Detect which cell encompasses the target text, then output its (x, y) center coordinate. 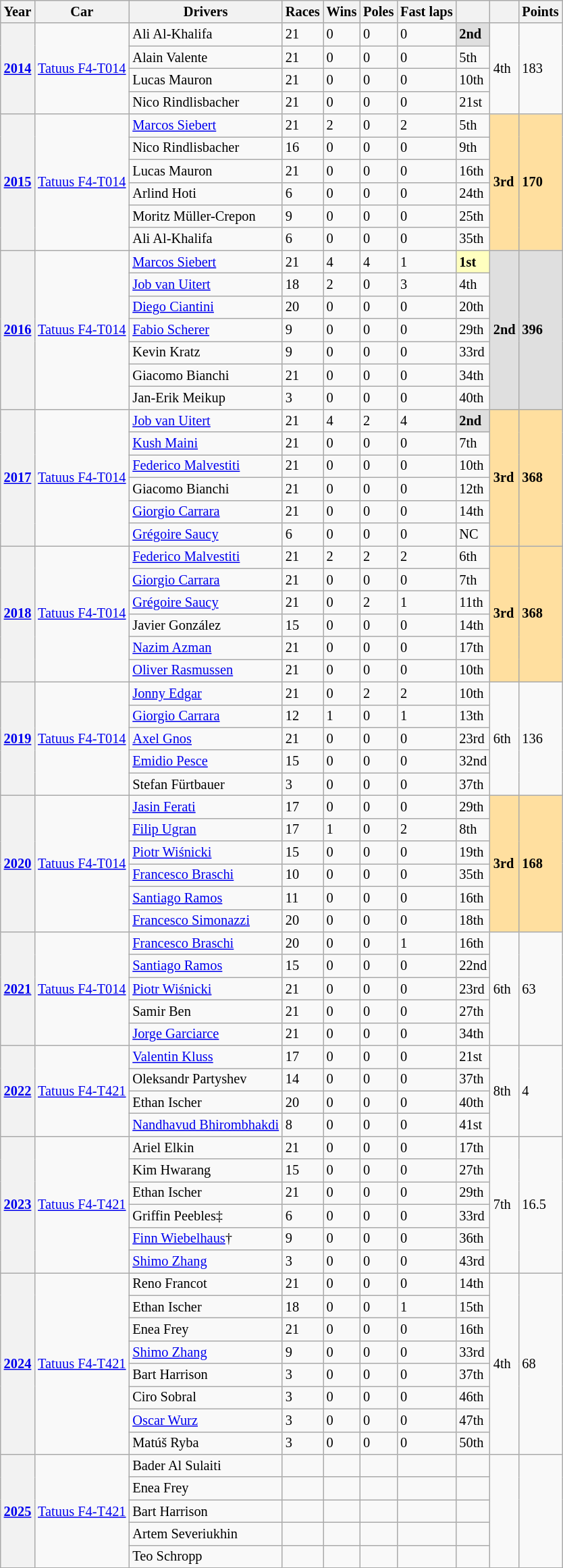
19th (473, 853)
12th (473, 489)
Javier González (205, 625)
2014 (18, 69)
Jan-Erik Meikup (205, 398)
32nd (473, 761)
63 (540, 988)
Samir Ben (205, 1011)
Artem Severiukhin (205, 1534)
Valentin Kluss (205, 1057)
43rd (473, 1261)
Jorge Garciarce (205, 1034)
24th (473, 194)
2018 (18, 614)
Drivers (205, 11)
2024 (18, 1363)
Oliver Rasmussen (205, 670)
Ciro Sobral (205, 1397)
22nd (473, 966)
Reno Francot (205, 1284)
47th (473, 1420)
170 (540, 182)
Kevin Kratz (205, 352)
Emidio Pesce (205, 761)
Oscar Wurz (205, 1420)
11th (473, 602)
41st (473, 1125)
46th (473, 1397)
Teo Schropp (205, 1557)
Francesco Simonazzi (205, 921)
18th (473, 921)
68 (540, 1363)
Filip Ugran (205, 830)
Oleksandr Partyshev (205, 1079)
Car (82, 11)
16 (302, 148)
50th (473, 1443)
Alain Valente (205, 57)
2025 (18, 1511)
Axel Gnos (205, 738)
Nazim Azman (205, 648)
Jasin Ferati (205, 807)
Matúš Ryba (205, 1443)
13th (473, 716)
2023 (18, 1204)
Year (18, 11)
Griffin Peebles‡ (205, 1216)
11 (302, 898)
NC (473, 534)
Poles (378, 11)
168 (540, 863)
Kim Hwarang (205, 1170)
2019 (18, 738)
183 (540, 69)
Fabio Scherer (205, 330)
2020 (18, 863)
10 (302, 875)
1st (473, 262)
Jonny Edgar (205, 693)
36th (473, 1239)
2016 (18, 330)
136 (540, 738)
2015 (18, 182)
396 (540, 330)
Wins (342, 11)
Arlind Hoti (205, 194)
Ariel Elkin (205, 1147)
Nandhavud Bhirombhakdi (205, 1125)
12 (302, 716)
Points (540, 11)
15th (473, 1307)
Diego Ciantini (205, 307)
Bader Al Sulaiti (205, 1465)
25th (473, 216)
20th (473, 307)
Moritz Müller-Crepon (205, 216)
Races (302, 11)
8 (302, 1125)
Stefan Fürtbauer (205, 784)
2021 (18, 988)
16.5 (540, 1204)
2022 (18, 1091)
Finn Wiebelhaus† (205, 1239)
2017 (18, 477)
Fast laps (427, 11)
9th (473, 148)
14 (302, 1079)
Kush Maini (205, 443)
